Capture the cell that displays the provided text and extract its [x, y] central coordinate. 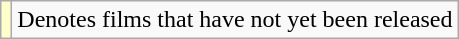
Denotes films that have not yet been released [235, 20]
